Extract the [X, Y] coordinate from the center of the cell holding the provided text.  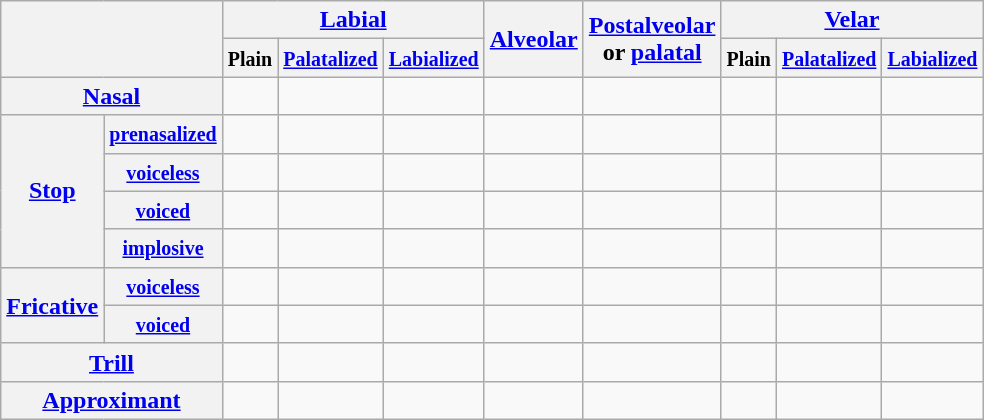
Alveolar [534, 39]
Nasal [112, 96]
Postalveolaror palatal [652, 39]
Stop [52, 191]
prenasalized [163, 134]
Labial [353, 20]
Approximant [112, 400]
Velar [852, 20]
Fricative [52, 305]
implosive [163, 248]
Trill [112, 362]
